Locate the cell with the specified text and output its [x, y] center coordinate. 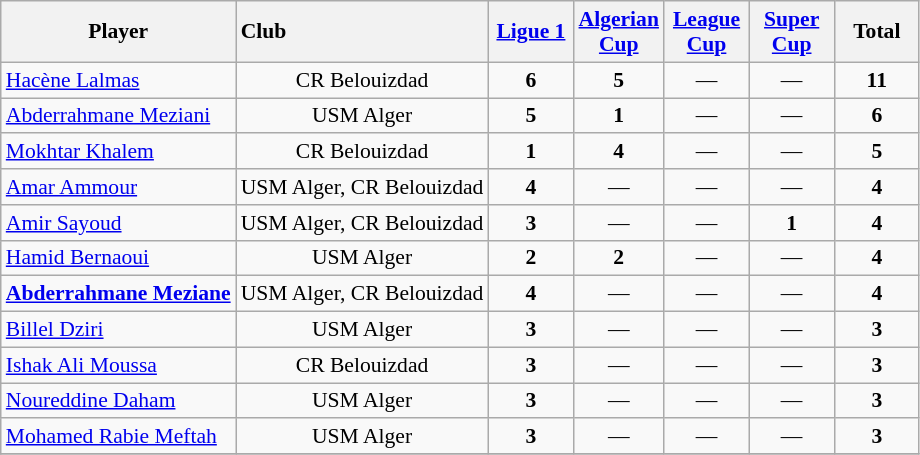
Billel Dziri [118, 330]
Ishak Ali Moussa [118, 365]
Club [362, 32]
Mohamed Rabie Meftah [118, 437]
Abderrahmane Meziane [118, 294]
Noureddine Daham [118, 401]
Player [118, 32]
Hamid Bernaoui [118, 258]
Algerian Cup [619, 32]
Total [876, 32]
League Cup [706, 32]
Amar Ammour [118, 187]
11 [876, 80]
Mokhtar Khalem [118, 152]
Abderrahmane Meziani [118, 116]
Amir Sayoud [118, 223]
Hacène Lalmas [118, 80]
Ligue 1 [530, 32]
Super Cup [792, 32]
